Determine the (X, Y) coordinate at the center of the cell enclosing the given text.  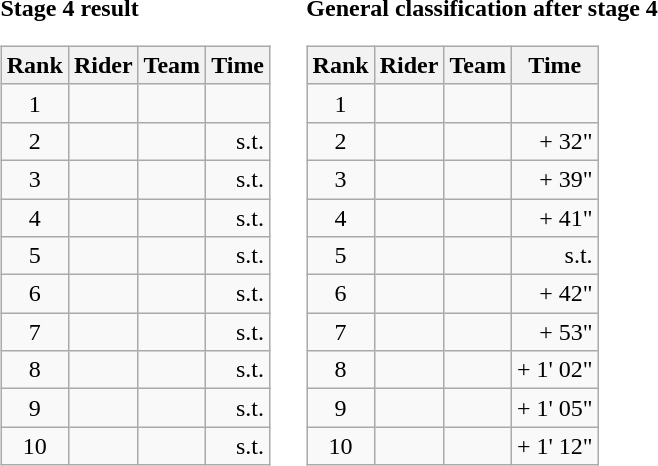
+ 1' 05" (554, 408)
+ 42" (554, 294)
+ 1' 02" (554, 370)
+ 32" (554, 141)
+ 53" (554, 332)
+ 1' 12" (554, 446)
+ 39" (554, 179)
+ 41" (554, 217)
